Scan for the cell matching the given text and deliver its [x, y] coordinate at center. 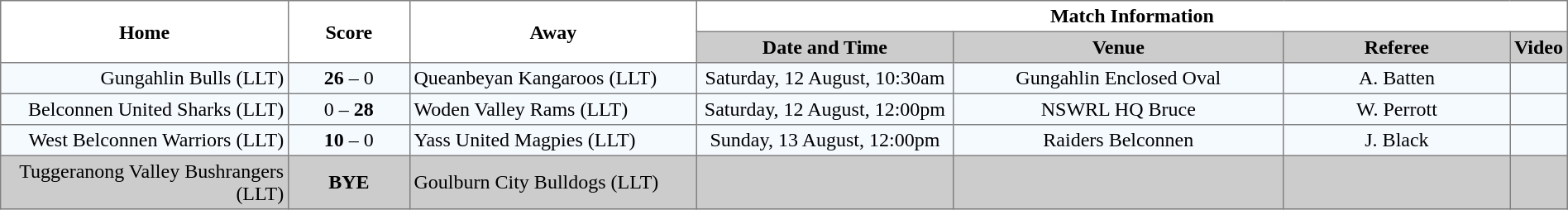
Gungahlin Bulls (LLT) [145, 79]
Sunday, 13 August, 12:00pm [825, 141]
Saturday, 12 August, 12:00pm [825, 109]
Score [349, 31]
Belconnen United Sharks (LLT) [145, 109]
Video [1539, 47]
A. Batten [1396, 79]
Tuggeranong Valley Bushrangers (LLT) [145, 182]
Raiders Belconnen [1118, 141]
NSWRL HQ Bruce [1118, 109]
Woden Valley Rams (LLT) [552, 109]
Yass United Magpies (LLT) [552, 141]
Saturday, 12 August, 10:30am [825, 79]
10 – 0 [349, 141]
Goulburn City Bulldogs (LLT) [552, 182]
0 – 28 [349, 109]
Referee [1396, 47]
West Belconnen Warriors (LLT) [145, 141]
Date and Time [825, 47]
W. Perrott [1396, 109]
Away [552, 31]
Match Information [1133, 17]
Venue [1118, 47]
BYE [349, 182]
J. Black [1396, 141]
Gungahlin Enclosed Oval [1118, 79]
Queanbeyan Kangaroos (LLT) [552, 79]
26 – 0 [349, 79]
Home [145, 31]
